Scan for the cell matching the given text and deliver its [x, y] coordinate at center. 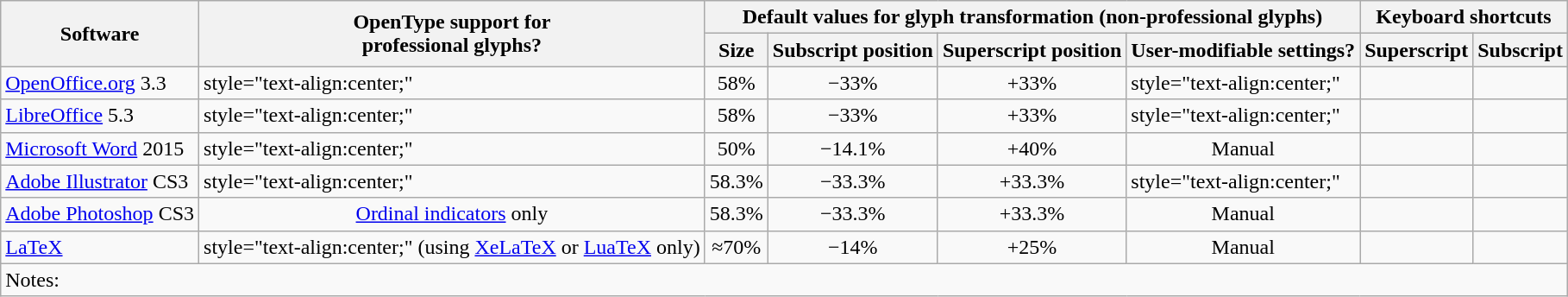
OpenType support forprofessional glyphs? [452, 34]
+25% [1032, 247]
Keyboard shortcuts [1465, 17]
style="text-align:center;" (using XeLaTeX or LuaTeX only) [452, 247]
User-modifiable settings? [1244, 50]
−14.1% [852, 148]
Subscript [1521, 50]
+40% [1032, 148]
Software [100, 34]
Superscript position [1032, 50]
−14% [852, 247]
Superscript [1416, 50]
LibreOffice 5.3 [100, 116]
50% [737, 148]
OpenOffice.org 3.3 [100, 83]
≈70% [737, 247]
LaTeX [100, 247]
Microsoft Word 2015 [100, 148]
Size [737, 50]
Adobe Illustrator CS3 [100, 181]
Default values for glyph transformation (non-professional glyphs) [1032, 17]
Subscript position [852, 50]
Ordinal indicators only [452, 214]
Adobe Photoshop CS3 [100, 214]
Notes: [785, 280]
